From the cell containing the given text, extract its center point as (x, y) coordinate. 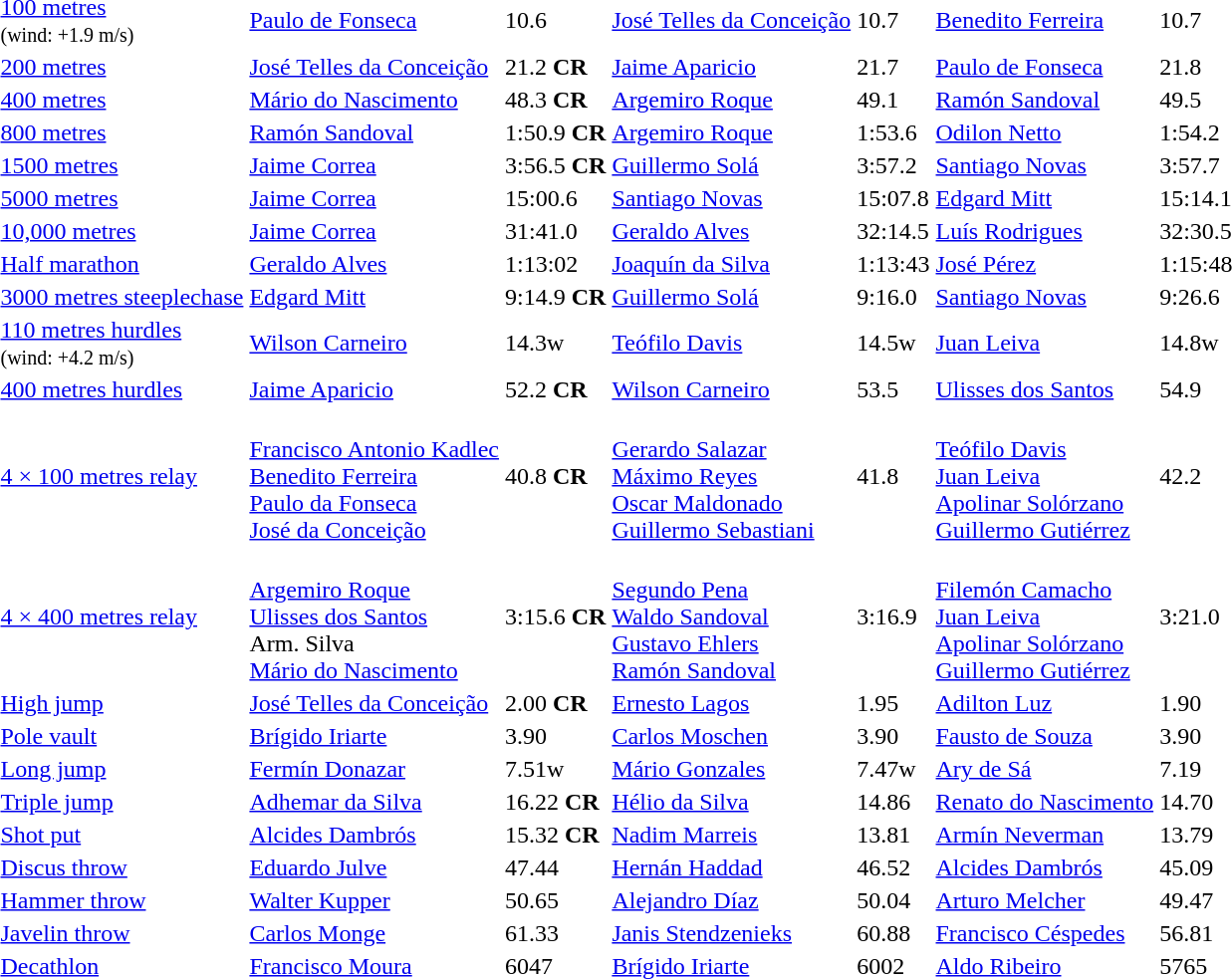
53.5 (893, 389)
61.33 (556, 933)
41.8 (893, 476)
Adilton Luz (1045, 703)
Armín Neverman (1045, 835)
46.52 (893, 867)
Segundo PenaWaldo SandovalGustavo EhlersRamón Sandoval (731, 616)
50.65 (556, 900)
1.95 (893, 703)
Joaquín da Silva (731, 264)
Walter Kupper (374, 900)
Paulo de Fonseca (1045, 67)
32:14.5 (893, 231)
14.5w (893, 343)
3:15.6 CR (556, 616)
14.3w (556, 343)
Luís Rodrigues (1045, 231)
Fausto de Souza (1045, 736)
Nadim Marreis (731, 835)
Adhemar da Silva (374, 802)
60.88 (893, 933)
50.04 (893, 900)
9:16.0 (893, 297)
Mário do Nascimento (374, 100)
31:41.0 (556, 231)
Juan Leiva (1045, 343)
3:16.9 (893, 616)
15:00.6 (556, 198)
Arturo Melcher (1045, 900)
1:53.6 (893, 132)
14.86 (893, 802)
7.51w (556, 769)
13.81 (893, 835)
Fermín Donazar (374, 769)
Argemiro RoqueUlisses dos SantosArm. SilvaMário do Nascimento (374, 616)
21.2 CR (556, 67)
7.47w (893, 769)
Eduardo Julve (374, 867)
Francisco Antonio KadlecBenedito FerreiraPaulo da FonsecaJosé da Conceição (374, 476)
Ary de Sá (1045, 769)
47.44 (556, 867)
Gerardo SalazarMáximo ReyesOscar MaldonadoGuillermo Sebastiani (731, 476)
48.3 CR (556, 100)
Filemón CamachoJuan LeivaApolinar SolórzanoGuillermo Gutiérrez (1045, 616)
21.7 (893, 67)
Teófilo DavisJuan LeivaApolinar SolórzanoGuillermo Gutiérrez (1045, 476)
Hernán Haddad (731, 867)
José Pérez (1045, 264)
52.2 CR (556, 389)
40.8 CR (556, 476)
Ulisses dos Santos (1045, 389)
Carlos Moschen (731, 736)
Carlos Monge (374, 933)
1:50.9 CR (556, 132)
1:13:02 (556, 264)
Mário Gonzales (731, 769)
49.1 (893, 100)
Odilon Netto (1045, 132)
3:57.2 (893, 165)
15:07.8 (893, 198)
16.22 CR (556, 802)
2.00 CR (556, 703)
Francisco Céspedes (1045, 933)
Ernesto Lagos (731, 703)
15.32 CR (556, 835)
Janis Stendzenieks (731, 933)
Teófilo Davis (731, 343)
Hélio da Silva (731, 802)
3:56.5 CR (556, 165)
9:14.9 CR (556, 297)
1:13:43 (893, 264)
Renato do Nascimento (1045, 802)
Brígido Iriarte (374, 736)
Alejandro Díaz (731, 900)
